For the text-containing cell, return its midpoint in [x, y] coordinate format. 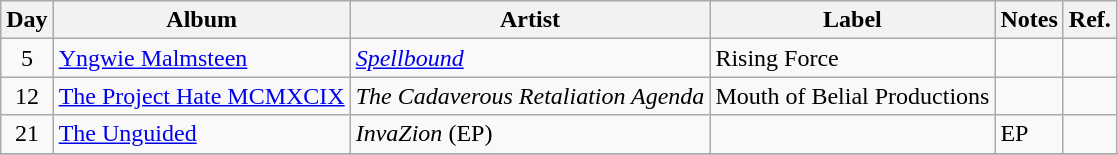
EP [1029, 134]
Album [202, 20]
12 [27, 96]
5 [27, 58]
Mouth of Belial Productions [852, 96]
21 [27, 134]
Label [852, 20]
The Cadaverous Retaliation Agenda [530, 96]
Yngwie Malmsteen [202, 58]
Rising Force [852, 58]
Notes [1029, 20]
Spellbound [530, 58]
The Unguided [202, 134]
InvaZion (EP) [530, 134]
Day [27, 20]
Artist [530, 20]
Ref. [1090, 20]
The Project Hate MCMXCIX [202, 96]
